Detect which cell encompasses the target text, then output its [x, y] center coordinate. 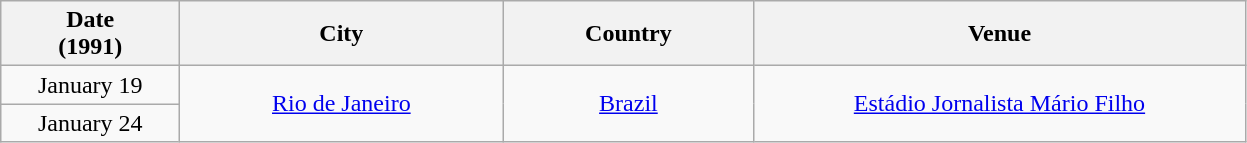
Rio de Janeiro [342, 104]
Date(1991) [90, 34]
Brazil [628, 104]
City [342, 34]
January 19 [90, 85]
January 24 [90, 123]
Country [628, 34]
Estádio Jornalista Mário Filho [1000, 104]
Venue [1000, 34]
